Capture the cell that displays the provided text and extract its [X, Y] central coordinate. 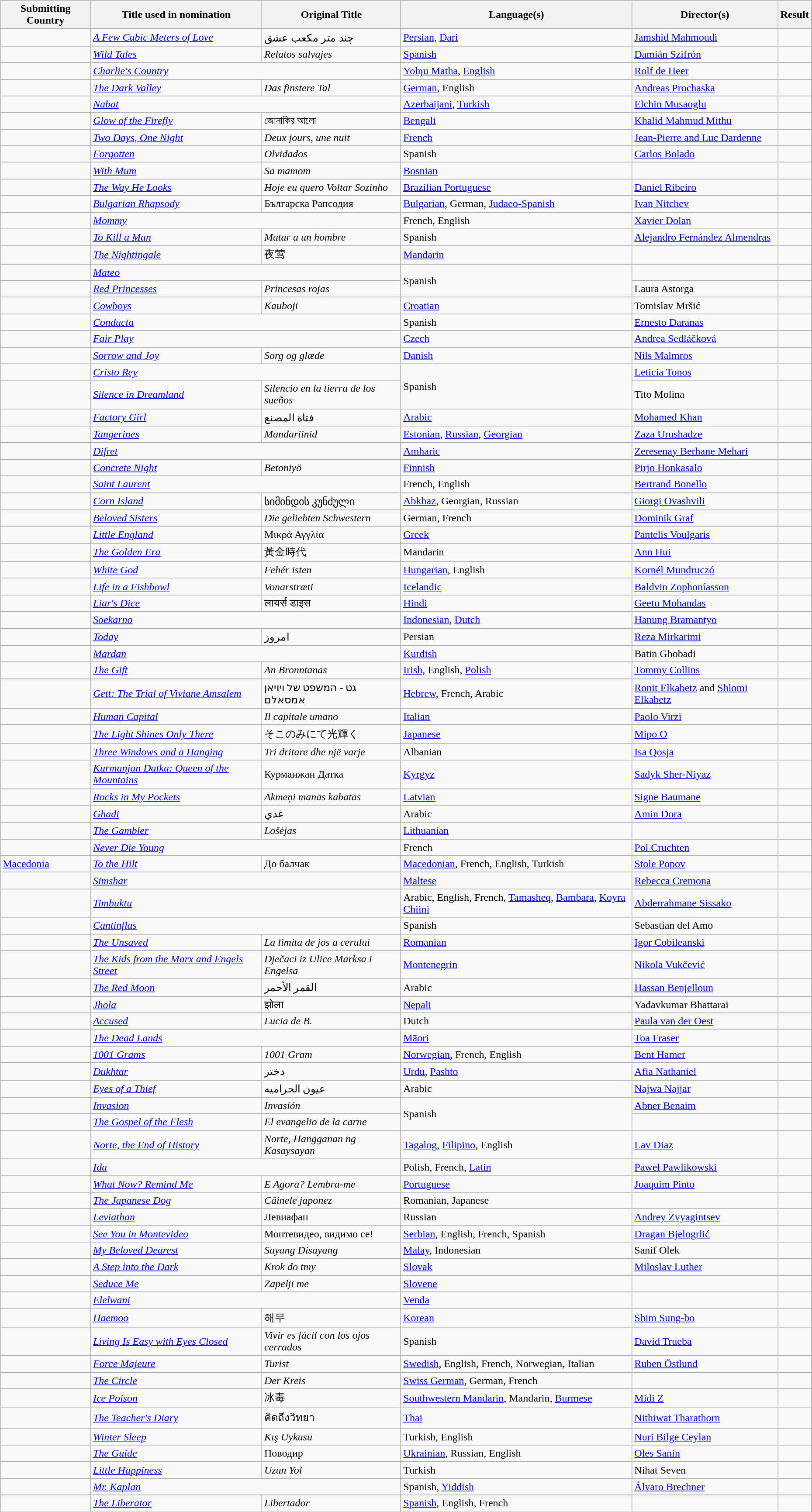
Wild Tales [176, 54]
See You in Montevideo [176, 1233]
Lucia de B. [331, 1021]
Hebrew, French, Arabic [516, 693]
Māori [516, 1038]
Liar's Dice [176, 603]
Libertador [331, 1503]
Slovene [516, 1284]
冰毒 [331, 1398]
Поводир [331, 1453]
Montenegrin [516, 965]
The Nightingale [176, 255]
জোনাকির আলো [331, 121]
Korean [516, 1318]
Jhola [176, 1005]
Spanish, English, French [516, 1503]
Norwegian, French, English [516, 1054]
Batin Ghobadi [705, 654]
Hoje eu quero Voltar Sozinho [331, 187]
Das finstere Tal [331, 88]
Jean-Pierre and Luc Dardenne [705, 138]
With Mum [176, 171]
Accused [176, 1021]
Die geliebten Schwestern [331, 518]
Mommy [245, 220]
Fair Play [245, 339]
Pol Cruchten [705, 847]
Deux jours, une nuit [331, 138]
Reza Mirkarimi [705, 637]
Kornél Mundruczó [705, 570]
Afia Nathaniel [705, 1071]
Joaquim Pinto [705, 1184]
Danish [516, 355]
Sa mamom [331, 171]
Andrey Zvyagintsev [705, 1217]
Sebastian del Amo [705, 926]
Krok do tmy [331, 1267]
Câinele japonez [331, 1200]
Matar a un hombre [331, 237]
Little England [176, 535]
Miloslav Luther [705, 1267]
Macedonia [45, 864]
1001 Grams [176, 1054]
چند متر مکعب عشق [331, 38]
Akmeņi manās kabatās [331, 797]
Albanian [516, 752]
Sorg og glæde [331, 355]
Tommy Collins [705, 670]
სიმინდის კუნძული [331, 501]
Czech [516, 339]
해무 [331, 1318]
Toa Fraser [705, 1038]
German, English [516, 88]
The Red Moon [176, 988]
Hungarian, English [516, 570]
Norte, Hangganan ng Kasaysayan [331, 1145]
Ivan Nitchev [705, 204]
Nihat Seven [705, 1470]
Kurmanjan Datka: Queen of the Mountains [176, 775]
What Now? Remind Me [176, 1184]
Giorgi Ovashvili [705, 501]
Uzun Yol [331, 1470]
The Gift [176, 670]
Paolo Virzì [705, 716]
Red Princesses [176, 289]
Zaza Urushadze [705, 434]
黃金時代 [331, 553]
Macedonian, French, English, Turkish [516, 864]
The Circle [176, 1380]
The Gospel of the Flesh [176, 1122]
Ukrainian, Russian, English [516, 1453]
Russian [516, 1217]
คิดถึงวิทยา [331, 1418]
Zeresenay Berhane Mehari [705, 451]
Mandariinid [331, 434]
Sadyk Sher-Niyaz [705, 775]
Eyes of a Thief [176, 1089]
Persian, Dari [516, 38]
1001 Gram [331, 1054]
Force Majeure [176, 1364]
Human Capital [176, 716]
Cristo Rey [245, 372]
Shim Sung-bo [705, 1318]
Курманжан Датка [331, 775]
Spanish, Yiddish [516, 1487]
Lithuanian [516, 831]
El evangelio de la carne [331, 1122]
عيون الحراميه [331, 1089]
Corn Island [176, 501]
Paula van der Oest [705, 1021]
Nikola Vukčević [705, 965]
Abkhaz, Georgian, Russian [516, 501]
Xavier Dolan [705, 220]
A Step into the Dark [176, 1267]
Silence in Dreamland [176, 395]
Invasión [331, 1106]
Abderrahmane Sissako [705, 903]
Pantelis Voulgaris [705, 535]
Original Title [331, 15]
Българска Рапсодия [331, 204]
Submitting Country [45, 15]
Gett: The Trial of Viviane Amsalem [176, 693]
Life in a Fishbowl [176, 586]
La limita de jos a cerului [331, 942]
Hanung Bramantyo [705, 620]
Timbuktu [245, 903]
Bertrand Bonello [705, 484]
The Guide [176, 1453]
Olvidados [331, 154]
Sayang Disayang [331, 1250]
Never Die Young [245, 847]
Oles Sanin [705, 1453]
To the Hilt [176, 864]
Director(s) [705, 15]
Kauboji [331, 306]
The Unsaved [176, 942]
فتاة المصنع [331, 417]
Монтевидео, видимо се! [331, 1233]
Yadavkumar Bhattarai [705, 1005]
Charlie's Country [245, 71]
Irish, English, Polish [516, 670]
Nils Malmros [705, 355]
Romanian, Japanese [516, 1200]
The Teacher's Diary [176, 1418]
Turkish, English [516, 1437]
Pirjo Honkasalo [705, 468]
Daniel Ribeiro [705, 187]
Ida [245, 1167]
Arabic, English, French, Tamasheq, Bambara, Koyra Chiini [516, 903]
Geetu Mohandas [705, 603]
Polish, French, Latin [516, 1167]
Japanese [516, 734]
Kış Uykusu [331, 1437]
Persian [516, 637]
Forgotten [176, 154]
القمر الأحمر [331, 988]
Simshar [245, 881]
Portuguese [516, 1184]
Saint Laurent [245, 484]
Dominik Graf [705, 518]
Betoniyö [331, 468]
Croatian [516, 306]
Khalid Mahmud Mithu [705, 121]
Tri dritare dhe një varje [331, 752]
Turkish [516, 1470]
Silencio en la tierra de los sueños [331, 395]
Greek [516, 535]
Dječaci iz Ulice Marksa i Engelsa [331, 965]
Vivir es fácil con los ojos cerrados [331, 1341]
Andreas Prochaska [705, 88]
Mateo [245, 272]
Seduce Me [176, 1284]
Conducta [245, 322]
Il capitale umano [331, 716]
До балчак [331, 864]
Latvian [516, 797]
Hassan Benjelloun [705, 988]
Nepali [516, 1005]
E Agora? Lembra-me [331, 1184]
Ice Poison [176, 1398]
Princesas rojas [331, 289]
German, French [516, 518]
The Liberator [176, 1503]
Finnish [516, 468]
Der Kreis [331, 1380]
Brazilian Portuguese [516, 187]
Nithiwat Tharathorn [705, 1418]
Bengali [516, 121]
Mr. Kaplan [245, 1487]
Mipo O [705, 734]
Serbian, English, French, Spanish [516, 1233]
Isa Qosja [705, 752]
Southwestern Mandarin, Mandarin, Burmese [516, 1398]
Kyrgyz [516, 775]
The Japanese Dog [176, 1200]
夜莺 [331, 255]
The Gambler [176, 831]
The Dark Valley [176, 88]
Μικρά Αγγλία [331, 535]
Fehér isten [331, 570]
Najwa Najjar [705, 1089]
Sanif Olek [705, 1250]
Beloved Sisters [176, 518]
גט - המשפט של ויויאן אמסאלם [331, 693]
The Light Shines Only There [176, 734]
Bulgarian, German, Judaeo-Spanish [516, 204]
Norte, the End of History [176, 1145]
Estonian, Russian, Georgian [516, 434]
An Bronntanas [331, 670]
Rolf de Heer [705, 71]
Tangerines [176, 434]
Amin Dora [705, 814]
امروز [331, 637]
Elchin Musaoglu [705, 104]
Difret [245, 451]
To Kill a Man [176, 237]
Swiss German, German, French [516, 1380]
Rebecca Cremona [705, 881]
Mardan [245, 654]
Malay, Indonesian [516, 1250]
झोला [331, 1005]
Tagalog, Filipino, English [516, 1145]
Bosnian [516, 171]
Glow of the Firefly [176, 121]
Relatos salvajes [331, 54]
Concrete Night [176, 468]
Ann Hui [705, 553]
Damián Szifrón [705, 54]
Language(s) [516, 15]
The Way He Looks [176, 187]
Little Happiness [176, 1470]
Dutch [516, 1021]
Lav Diaz [705, 1145]
Yolŋu Matha, English [516, 71]
लायर्स डाइस [331, 603]
Midi Z [705, 1398]
Leviathan [176, 1217]
Ernesto Daranas [705, 322]
Carlos Bolado [705, 154]
Title used in nomination [176, 15]
Hindi [516, 603]
Azerbaijani, Turkish [516, 104]
Paweł Pawlikowski [705, 1167]
Dragan Bjelogrlić [705, 1233]
Igor Cobileanski [705, 942]
Rocks in My Pockets [176, 797]
My Beloved Dearest [176, 1250]
Soekarno [245, 620]
Stole Popov [705, 864]
Andrea Sedláčková [705, 339]
Elelwani [245, 1300]
Ghadi [176, 814]
Leticia Tonos [705, 372]
そこのみにて光輝く [331, 734]
Tomislav Mršić [705, 306]
Nuri Bilge Ceylan [705, 1437]
Tito Molina [705, 395]
Kurdish [516, 654]
Sorrow and Joy [176, 355]
Zapelji me [331, 1284]
Amharic [516, 451]
Álvaro Brechner [705, 1487]
Maltese [516, 881]
Swedish, English, French, Norwegian, Italian [516, 1364]
Abner Benaim [705, 1106]
Lošėjas [331, 831]
Slovak [516, 1267]
Winter Sleep [176, 1437]
Cantinflas [245, 926]
Venda [516, 1300]
The Golden Era [176, 553]
Turist [331, 1364]
Romanian [516, 942]
Laura Astorga [705, 289]
Signe Baumane [705, 797]
Cowboys [176, 306]
Two Days, One Night [176, 138]
Urdu, Pashto [516, 1071]
Jamshid Mahmoudi [705, 38]
Italian [516, 716]
Ronit Elkabetz and Shlomi Elkabetz [705, 693]
Bulgarian Rhapsody [176, 204]
Indonesian, Dutch [516, 620]
The Dead Lands [245, 1038]
Three Windows and a Hanging [176, 752]
The Kids from the Marx and Engels Street [176, 965]
Living Is Easy with Eyes Closed [176, 1341]
Nabat [245, 104]
Icelandic [516, 586]
Factory Girl [176, 417]
Alejandro Fernández Almendras [705, 237]
Mohamed Khan [705, 417]
Result [795, 15]
دختر [331, 1071]
David Trueba [705, 1341]
White God [176, 570]
Today [176, 637]
Bent Hamer [705, 1054]
Левиафан [331, 1217]
Ruben Östlund [705, 1364]
Haemoo [176, 1318]
غدي [331, 814]
A Few Cubic Meters of Love [176, 38]
Dukhtar [176, 1071]
Thai [516, 1418]
Vonarstræti [331, 586]
Baldvin Zophoníasson [705, 586]
Invasion [176, 1106]
